Detect which cell encompasses the target text, then output its [x, y] center coordinate. 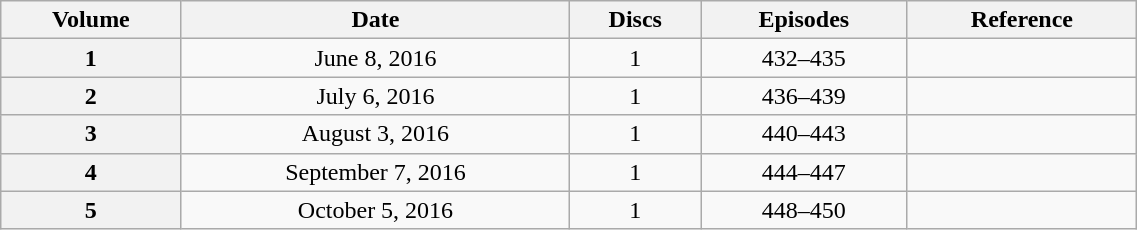
2 [91, 96]
436–439 [804, 96]
440–443 [804, 134]
July 6, 2016 [376, 96]
October 5, 2016 [376, 210]
448–450 [804, 210]
August 3, 2016 [376, 134]
4 [91, 172]
Episodes [804, 20]
432–435 [804, 58]
Volume [91, 20]
5 [91, 210]
3 [91, 134]
Date [376, 20]
Discs [636, 20]
Reference [1022, 20]
September 7, 2016 [376, 172]
June 8, 2016 [376, 58]
444–447 [804, 172]
